Detect which cell encompasses the target text, then output its (x, y) center coordinate. 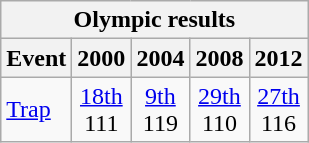
2004 (160, 58)
29th110 (220, 110)
2008 (220, 58)
2012 (278, 58)
Event (36, 58)
Olympic results (154, 20)
Trap (36, 110)
9th119 (160, 110)
18th111 (102, 110)
2000 (102, 58)
27th116 (278, 110)
